Find where the given text appears and provide that cell's center as (X, Y) coordinate. 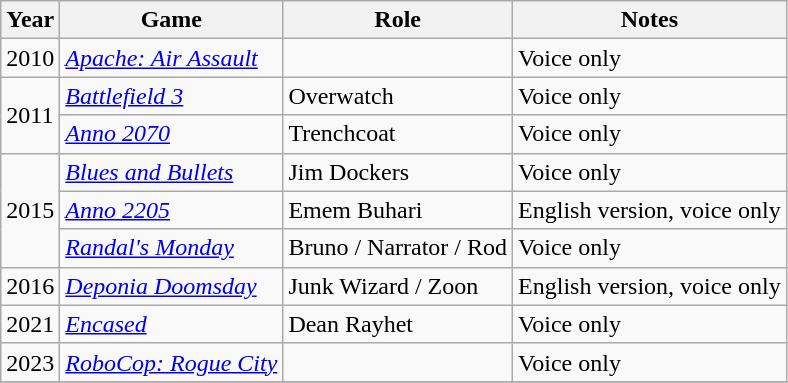
Encased (172, 324)
RoboCop: Rogue City (172, 362)
Notes (650, 20)
Anno 2205 (172, 210)
2011 (30, 115)
Game (172, 20)
2010 (30, 58)
Battlefield 3 (172, 96)
Apache: Air Assault (172, 58)
Bruno / Narrator / Rod (398, 248)
2023 (30, 362)
2015 (30, 210)
Anno 2070 (172, 134)
Randal's Monday (172, 248)
Overwatch (398, 96)
Junk Wizard / Zoon (398, 286)
Deponia Doomsday (172, 286)
2021 (30, 324)
Blues and Bullets (172, 172)
2016 (30, 286)
Jim Dockers (398, 172)
Emem Buhari (398, 210)
Dean Rayhet (398, 324)
Year (30, 20)
Trenchcoat (398, 134)
Role (398, 20)
